Return [x, y] of the center of cell containing provided text 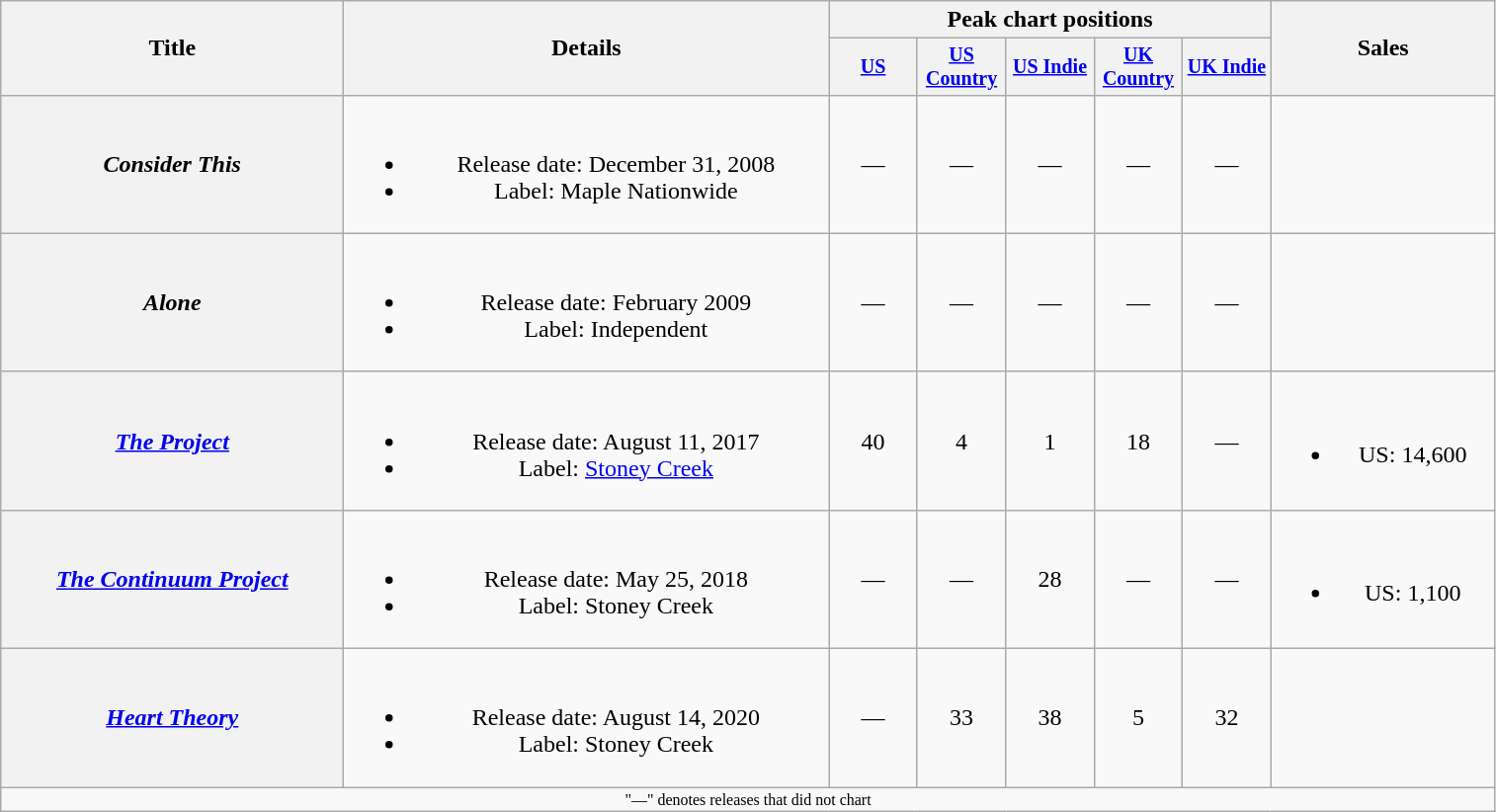
Release date: December 31, 2008Label: Maple Nationwide [587, 164]
US Country [960, 67]
UK Country [1138, 67]
US [873, 67]
40 [873, 441]
US: 1,100 [1383, 579]
Alone [172, 302]
Title [172, 48]
Release date: August 11, 2017Label: Stoney Creek [587, 441]
33 [960, 718]
Release date: August 14, 2020Label: Stoney Creek [587, 718]
Heart Theory [172, 718]
Release date: May 25, 2018Label: Stoney Creek [587, 579]
The Continuum Project [172, 579]
1 [1049, 441]
US Indie [1049, 67]
US: 14,600 [1383, 441]
Release date: February 2009Label: Independent [587, 302]
UK Indie [1227, 67]
38 [1049, 718]
Sales [1383, 48]
4 [960, 441]
18 [1138, 441]
Details [587, 48]
5 [1138, 718]
32 [1227, 718]
The Project [172, 441]
Consider This [172, 164]
"—" denotes releases that did not chart [748, 799]
28 [1049, 579]
Peak chart positions [1049, 20]
